Determine the (x, y) coordinate at the center of the cell enclosing the given text.  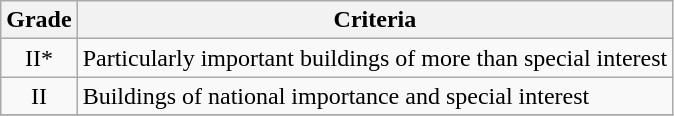
Buildings of national importance and special interest (375, 96)
Particularly important buildings of more than special interest (375, 58)
II (39, 96)
Grade (39, 20)
II* (39, 58)
Criteria (375, 20)
